For the text-containing cell, return its midpoint in (x, y) coordinate format. 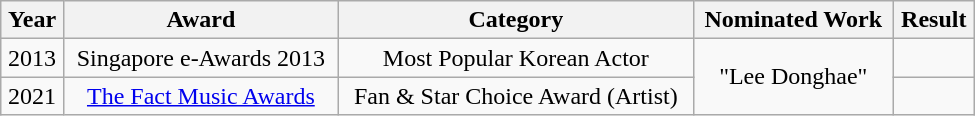
Most Popular Korean Actor (516, 58)
Award (200, 20)
"Lee Donghae" (793, 77)
Singapore e-Awards 2013 (200, 58)
Nominated Work (793, 20)
Fan & Star Choice Award (Artist) (516, 96)
2021 (32, 96)
Category (516, 20)
The Fact Music Awards (200, 96)
2013 (32, 58)
Year (32, 20)
Result (934, 20)
